Extract the (X, Y) coordinate from the center of the cell holding the provided text.  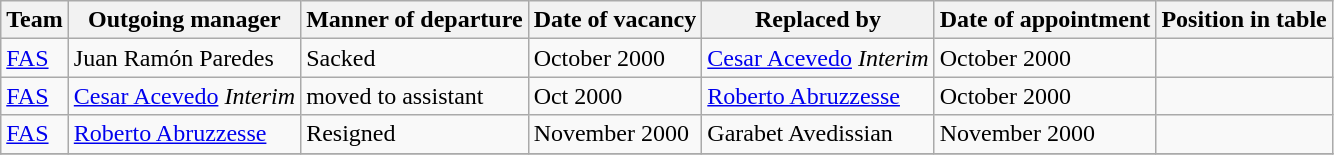
Garabet Avedissian (818, 134)
Sacked (414, 58)
Replaced by (818, 20)
Oct 2000 (615, 96)
Juan Ramón Paredes (184, 58)
Outgoing manager (184, 20)
Date of appointment (1045, 20)
Resigned (414, 134)
Date of vacancy (615, 20)
Manner of departure (414, 20)
Team (35, 20)
moved to assistant (414, 96)
Position in table (1244, 20)
